Output the [x, y] coordinate of the center of the cell containing the given text.  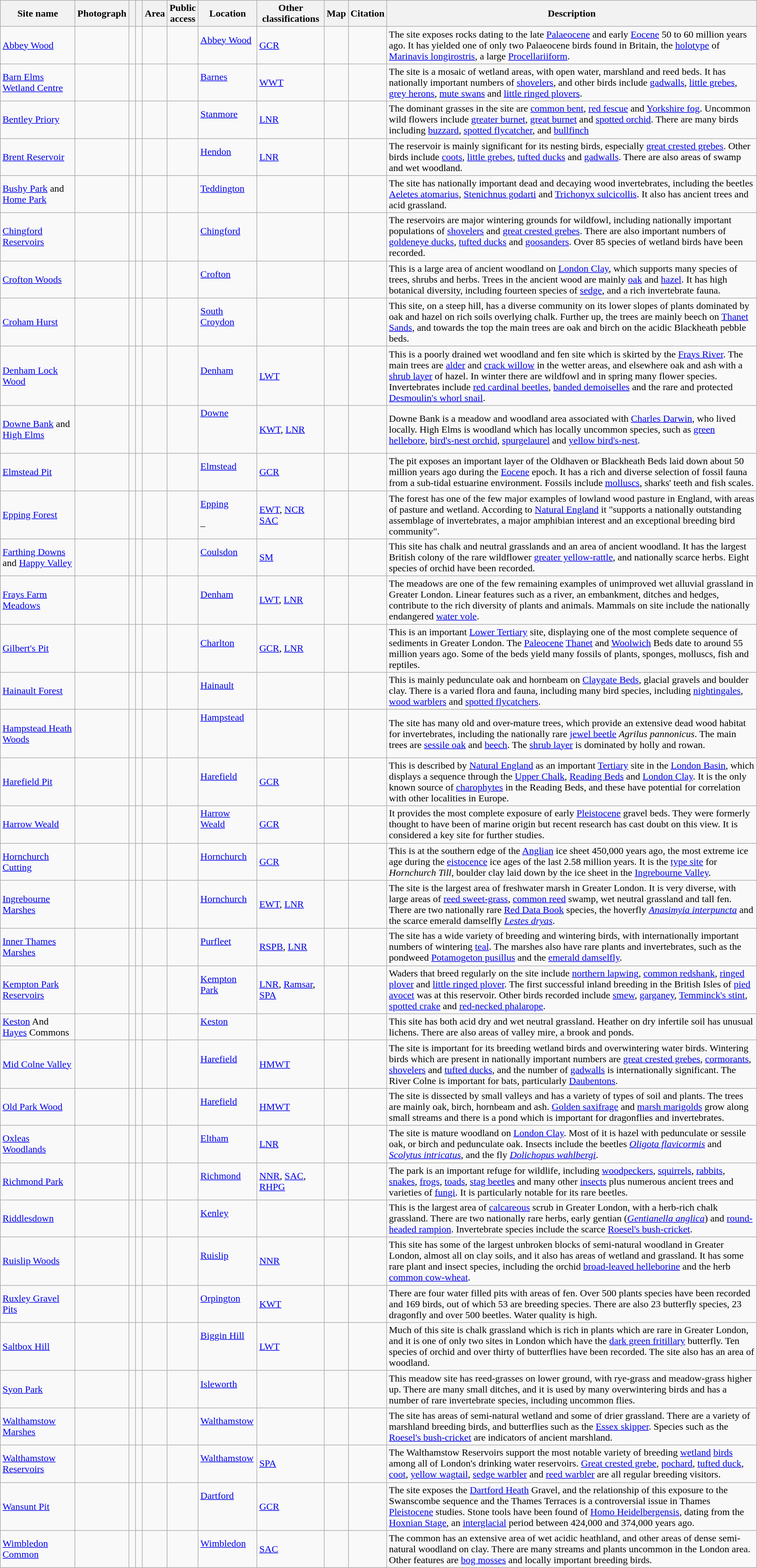
Farthing Downs and Happy Valley [38, 558]
Oxleas Woodlands [38, 1144]
Charlton [228, 649]
Gilbert's Pit [38, 649]
Bushy Park and Home Park [38, 194]
South Croydon [228, 322]
EWT, LNR [291, 904]
Citation [367, 14]
Kempton Park Reservoirs [38, 990]
Richmond Park [38, 1181]
SM [291, 558]
Denham Lock Wood [38, 376]
Public access [183, 14]
Site name [38, 14]
Old Park Wood [38, 1107]
Hornchurch Cutting [38, 862]
Kenley [228, 1219]
GCR, LNR [291, 649]
Area [154, 14]
Location [228, 14]
Richmond [228, 1181]
RSPB, LNR [291, 947]
Barnes [228, 82]
Orpington [228, 1304]
Brent Reservoir [38, 157]
SAC [291, 1549]
Wimbledon [228, 1549]
Harefield Pit [38, 782]
Wansunt Pit [38, 1507]
Syon Park [38, 1389]
EWT, NCR SAC [291, 515]
Mid Colne Valley [38, 1064]
Other classifications [291, 14]
LNR, Ramsar, SPA [291, 990]
Riddlesdown [38, 1219]
WWT [291, 82]
Downe Bank and High Elms [38, 429]
Keston [228, 1027]
Eltham [228, 1144]
Crofton [228, 279]
Kempton Park [228, 990]
Hampstead Heath Woods [38, 733]
Stanmore [228, 120]
Ruxley Gravel Pits [38, 1304]
Croham Hurst [38, 322]
Walthamstow Reservoirs [38, 1464]
Downe [228, 429]
Map [336, 14]
Frays Farm Meadows [38, 600]
Chingford [228, 237]
Hainault Forest [38, 691]
Saltbox Hill [38, 1346]
Hainault [228, 691]
KWT, LNR [291, 429]
Crofton Woods [38, 279]
SPA [291, 1464]
Bentley Priory [38, 120]
Description [572, 14]
NNR, SAC, RHPG [291, 1181]
Walthamstow Marshes [38, 1426]
Chingford Reservoirs [38, 237]
Hampstead [228, 733]
Ruislip Woods [38, 1262]
Elmstead Pit [38, 472]
Epping Forest [38, 515]
Keston And Hayes Commons [38, 1027]
Wimbledon Common [38, 1549]
NNR [291, 1262]
Isleworth [228, 1389]
KWT [291, 1304]
Purfleet [228, 947]
Coulsdon [228, 558]
Biggin Hill [228, 1346]
Inner Thames Marshes [38, 947]
Elmstead [228, 472]
Hendon [228, 157]
Barn Elms Wetland Centre [38, 82]
Ruislip [228, 1262]
Ingrebourne Marshes [38, 904]
Teddington [228, 194]
Epping – [228, 515]
LWT, LNR [291, 600]
Photograph [102, 14]
Dartford [228, 1507]
